For the text-containing cell, return its midpoint in (X, Y) coordinate format. 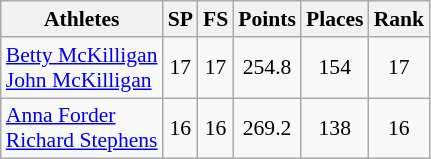
Points (267, 19)
FS (216, 19)
Rank (400, 19)
Places (335, 19)
SP (180, 19)
Athletes (82, 19)
Anna ForderRichard Stephens (82, 128)
154 (335, 68)
Betty McKilliganJohn McKilligan (82, 68)
138 (335, 128)
254.8 (267, 68)
269.2 (267, 128)
